Output the [X, Y] coordinate of the center of the cell containing the given text.  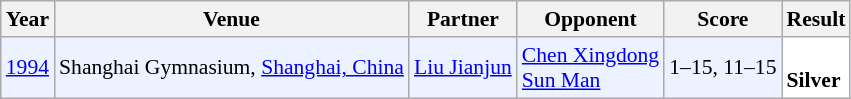
Year [28, 19]
Result [816, 19]
Opponent [590, 19]
Venue [232, 19]
Silver [816, 68]
Liu Jianjun [463, 68]
Shanghai Gymnasium, Shanghai, China [232, 68]
1994 [28, 68]
Partner [463, 19]
Chen Xingdong Sun Man [590, 68]
1–15, 11–15 [722, 68]
Score [722, 19]
